For the text-containing cell, return its midpoint in [x, y] coordinate format. 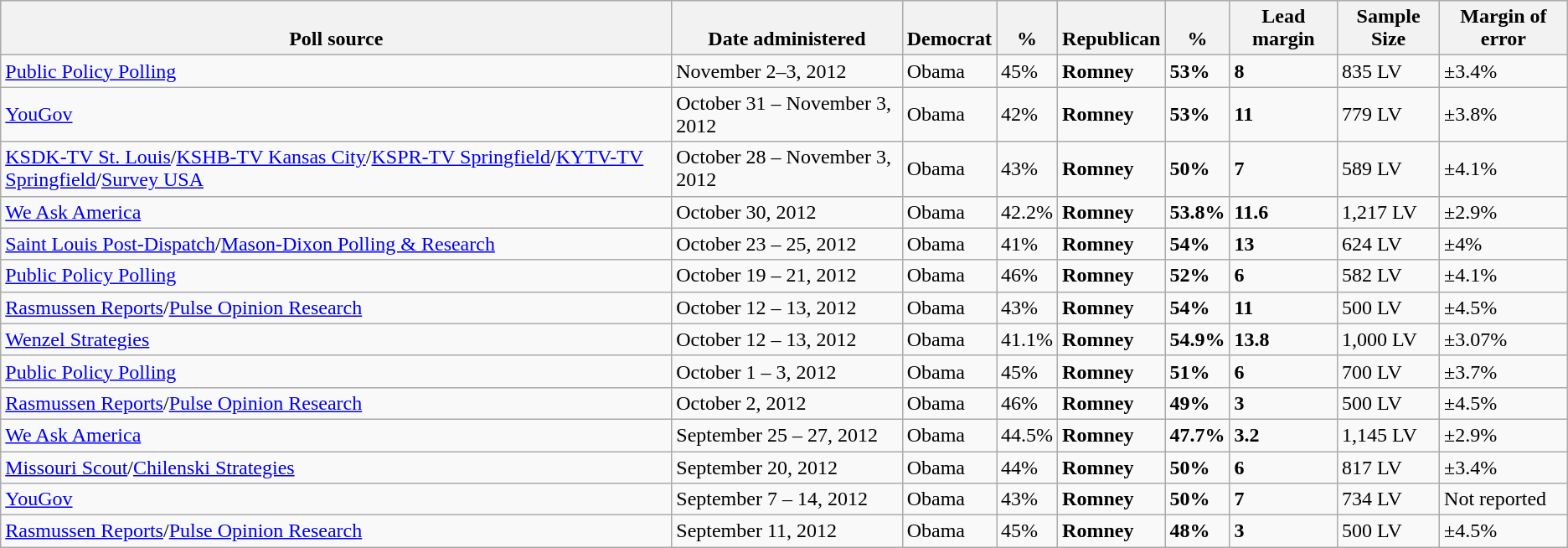
779 LV [1389, 114]
51% [1198, 371]
Republican [1112, 28]
Democrat [949, 28]
November 2–3, 2012 [787, 71]
October 28 – November 3, 2012 [787, 169]
Sample Size [1389, 28]
Lead margin [1283, 28]
582 LV [1389, 276]
52% [1198, 276]
49% [1198, 403]
Not reported [1504, 499]
Saint Louis Post-Dispatch/Mason-Dixon Polling & Research [337, 244]
13.8 [1283, 339]
Date administered [787, 28]
October 19 – 21, 2012 [787, 276]
1,145 LV [1389, 435]
54.9% [1198, 339]
42% [1027, 114]
KSDK-TV St. Louis/KSHB-TV Kansas City/KSPR-TV Springfield/KYTV-TV Springfield/Survey USA [337, 169]
48% [1198, 531]
624 LV [1389, 244]
41.1% [1027, 339]
±3.8% [1504, 114]
October 2, 2012 [787, 403]
53.8% [1198, 212]
Wenzel Strategies [337, 339]
817 LV [1389, 467]
September 7 – 14, 2012 [787, 499]
±4% [1504, 244]
±3.07% [1504, 339]
13 [1283, 244]
Margin of error [1504, 28]
October 1 – 3, 2012 [787, 371]
11.6 [1283, 212]
±3.7% [1504, 371]
September 20, 2012 [787, 467]
8 [1283, 71]
47.7% [1198, 435]
1,000 LV [1389, 339]
42.2% [1027, 212]
October 23 – 25, 2012 [787, 244]
589 LV [1389, 169]
44% [1027, 467]
Missouri Scout/Chilenski Strategies [337, 467]
700 LV [1389, 371]
1,217 LV [1389, 212]
September 11, 2012 [787, 531]
October 31 – November 3, 2012 [787, 114]
3.2 [1283, 435]
41% [1027, 244]
Poll source [337, 28]
October 30, 2012 [787, 212]
734 LV [1389, 499]
September 25 – 27, 2012 [787, 435]
44.5% [1027, 435]
835 LV [1389, 71]
